Pinpoint the cell where the given text exists, returning its [x, y] midpoint coordinate. 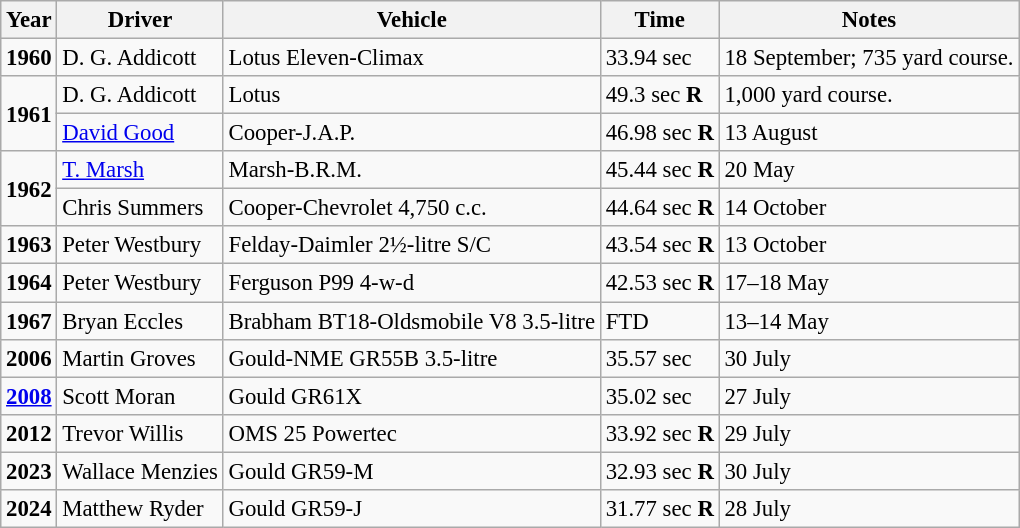
13 October [869, 245]
Lotus Eleven-Climax [412, 58]
Year [29, 20]
David Good [140, 133]
Brabham BT18-Oldsmobile V8 3.5-litre [412, 321]
45.44 sec R [660, 170]
OMS 25 Powertec [412, 433]
Cooper-J.A.P. [412, 133]
Gould GR59-J [412, 509]
1963 [29, 245]
13 August [869, 133]
35.02 sec [660, 396]
1967 [29, 321]
Lotus [412, 95]
1,000 yard course. [869, 95]
Gould GR59-M [412, 471]
Scott Moran [140, 396]
33.92 sec R [660, 433]
2008 [29, 396]
49.3 sec R [660, 95]
1961 [29, 114]
2012 [29, 433]
18 September; 735 yard course. [869, 58]
1962 [29, 188]
Martin Groves [140, 358]
1960 [29, 58]
43.54 sec R [660, 245]
Vehicle [412, 20]
Trevor Willis [140, 433]
13–14 May [869, 321]
28 July [869, 509]
2023 [29, 471]
14 October [869, 208]
33.94 sec [660, 58]
29 July [869, 433]
2024 [29, 509]
27 July [869, 396]
42.53 sec R [660, 283]
1964 [29, 283]
Time [660, 20]
17–18 May [869, 283]
35.57 sec [660, 358]
Wallace Menzies [140, 471]
Driver [140, 20]
Gould-NME GR55B 3.5-litre [412, 358]
Notes [869, 20]
FTD [660, 321]
20 May [869, 170]
Marsh-B.R.M. [412, 170]
31.77 sec R [660, 509]
Matthew Ryder [140, 509]
46.98 sec R [660, 133]
2006 [29, 358]
Gould GR61X [412, 396]
Chris Summers [140, 208]
44.64 sec R [660, 208]
Cooper-Chevrolet 4,750 c.c. [412, 208]
Bryan Eccles [140, 321]
T. Marsh [140, 170]
Ferguson P99 4-w-d [412, 283]
Felday-Daimler 2½-litre S/C [412, 245]
32.93 sec R [660, 471]
